Return the [X, Y] coordinate for the center point of the cell that contains the specified text.  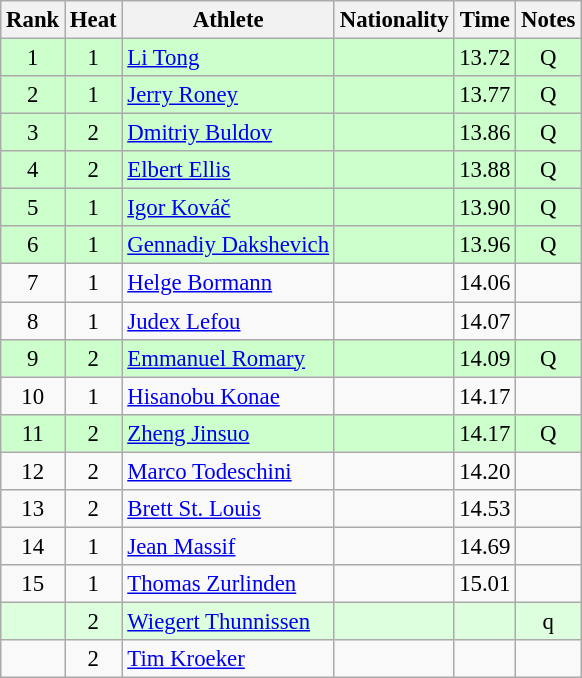
Jean Massif [228, 546]
Hisanobu Konae [228, 396]
14.06 [485, 283]
Judex Lefou [228, 321]
q [548, 621]
14 [33, 546]
Athlete [228, 20]
Gennadiy Dakshevich [228, 245]
Thomas Zurlinden [228, 584]
Igor Kováč [228, 208]
15.01 [485, 584]
Tim Kroeker [228, 659]
Zheng Jinsuo [228, 433]
Emmanuel Romary [228, 358]
13.72 [485, 58]
Dmitriy Buldov [228, 133]
10 [33, 396]
12 [33, 471]
14.53 [485, 509]
Notes [548, 20]
14.20 [485, 471]
13.96 [485, 245]
14.09 [485, 358]
Li Tong [228, 58]
13 [33, 509]
8 [33, 321]
7 [33, 283]
14.07 [485, 321]
14.69 [485, 546]
Marco Todeschini [228, 471]
9 [33, 358]
Jerry Roney [228, 95]
15 [33, 584]
Time [485, 20]
Brett St. Louis [228, 509]
13.77 [485, 95]
Wiegert Thunnissen [228, 621]
4 [33, 170]
Rank [33, 20]
13.90 [485, 208]
13.86 [485, 133]
5 [33, 208]
13.88 [485, 170]
Helge Bormann [228, 283]
Heat [94, 20]
6 [33, 245]
Nationality [394, 20]
3 [33, 133]
11 [33, 433]
Elbert Ellis [228, 170]
